Pinpoint the cell where the given text exists, returning its (X, Y) midpoint coordinate. 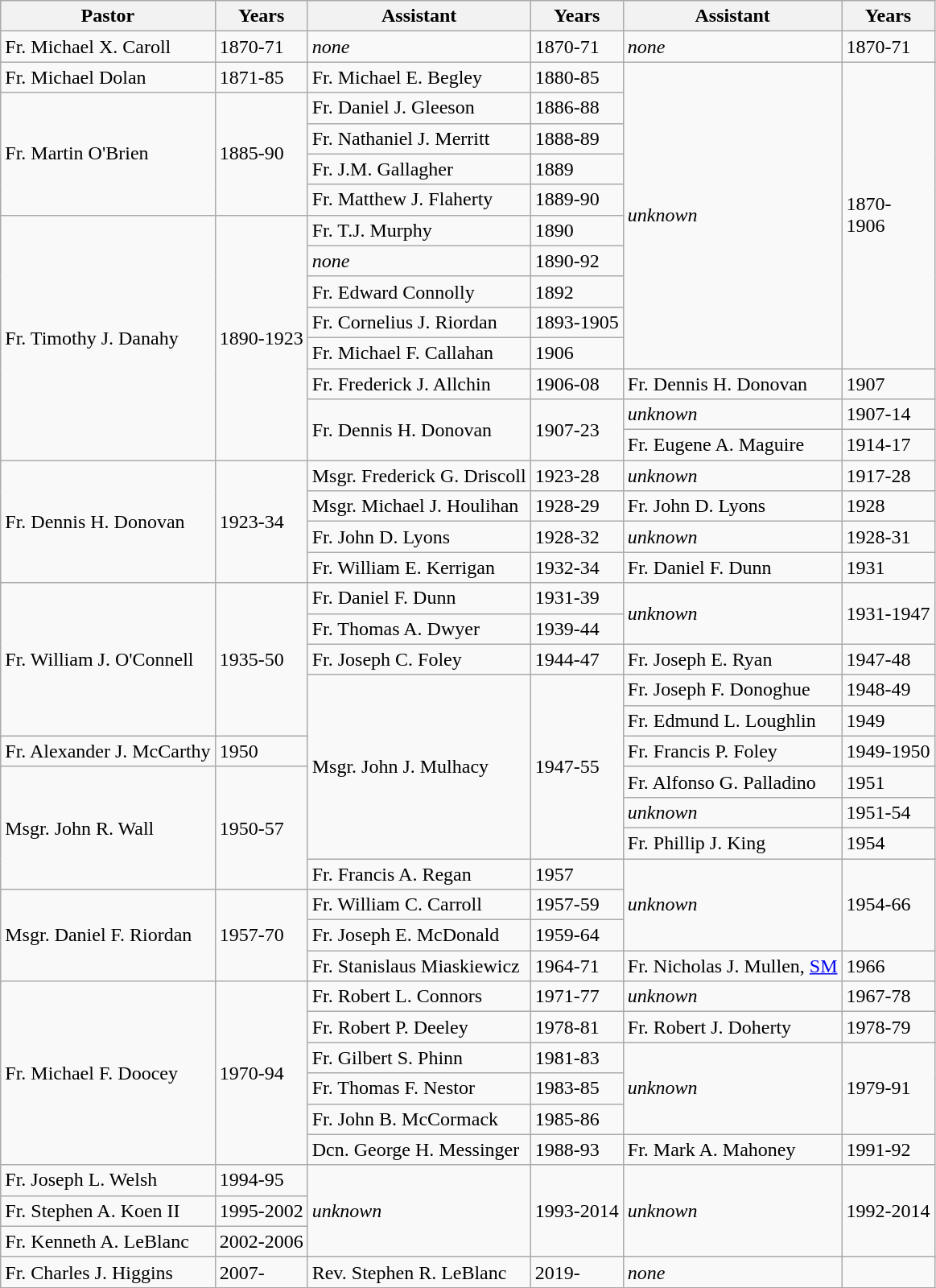
Fr. Phillip J. King (732, 843)
Fr. Michael F. Callahan (419, 353)
1978-81 (576, 1027)
Dcn. George H. Messinger (419, 1150)
1892 (576, 291)
Fr. Alfonso G. Palladino (732, 782)
Rev. Stephen R. LeBlanc (419, 1272)
Fr. Charles J. Higgins (108, 1272)
Fr. Robert P. Deeley (419, 1027)
1931-1947 (889, 613)
1954-66 (889, 904)
Fr. Gilbert S. Phinn (419, 1058)
Fr. Edward Connolly (419, 291)
Fr. John B. McCormack (419, 1119)
Fr. J.M. Gallagher (419, 169)
1893-1905 (576, 322)
1991-92 (889, 1150)
1954 (889, 843)
1932-34 (576, 568)
1979-91 (889, 1088)
Fr. Joseph E. Ryan (732, 659)
1964-71 (576, 966)
1888-89 (576, 138)
Fr. Joseph L. Welsh (108, 1180)
1981-83 (576, 1058)
Fr. Stanislaus Miaskiewicz (419, 966)
Fr. Joseph E. McDonald (419, 935)
1928-31 (889, 537)
Fr. Nicholas J. Mullen, SM (732, 966)
1950-57 (261, 828)
1886-88 (576, 108)
1889 (576, 169)
1931-39 (576, 598)
1890 (576, 230)
Msgr. Michael J. Houlihan (419, 506)
1907-14 (889, 415)
1906 (576, 353)
Fr. Robert J. Doherty (732, 1027)
1970-94 (261, 1073)
1995-2002 (261, 1211)
Fr. Michael E. Begley (419, 77)
1871-85 (261, 77)
1907 (889, 384)
1985-86 (576, 1119)
1889-90 (576, 200)
1939-44 (576, 629)
Fr. Joseph F. Donoghue (732, 690)
Msgr. John R. Wall (108, 828)
1928-32 (576, 537)
1978-79 (889, 1027)
2019- (576, 1272)
Msgr. John J. Mulhacy (419, 766)
1993-2014 (576, 1211)
Fr. Francis P. Foley (732, 751)
1951 (889, 782)
1906-08 (576, 384)
1923-34 (261, 522)
Fr. Robert L. Connors (419, 997)
1931 (889, 568)
1967-78 (889, 997)
1928-29 (576, 506)
Fr. Francis A. Regan (419, 873)
Fr. Nathaniel J. Merritt (419, 138)
1917-28 (889, 476)
Fr. Cornelius J. Riordan (419, 322)
1870-1906 (889, 216)
Fr. Frederick J. Allchin (419, 384)
Fr. Alexander J. McCarthy (108, 751)
Fr. Timothy J. Danahy (108, 337)
1935-50 (261, 659)
Fr. Michael X. Caroll (108, 47)
1944-47 (576, 659)
Fr. Michael Dolan (108, 77)
2002-2006 (261, 1241)
1971-77 (576, 997)
Pastor (108, 16)
1923-28 (576, 476)
1983-85 (576, 1088)
Fr. Joseph C. Foley (419, 659)
Fr. Eugene A. Maguire (732, 445)
1957 (576, 873)
1950 (261, 751)
1949-1950 (889, 751)
Fr. Kenneth A. LeBlanc (108, 1241)
Fr. William E. Kerrigan (419, 568)
1959-64 (576, 935)
Fr. William C. Carroll (419, 905)
1928 (889, 506)
Msgr. Daniel F. Riordan (108, 935)
1947-48 (889, 659)
1992-2014 (889, 1211)
1951-54 (889, 812)
Fr. William J. O'Connell (108, 659)
1948-49 (889, 690)
Fr. Matthew J. Flaherty (419, 200)
Fr. Daniel J. Gleeson (419, 108)
Fr. Stephen A. Koen II (108, 1211)
1947-55 (576, 766)
Fr. Michael F. Doocey (108, 1073)
1880-85 (576, 77)
Fr. Thomas F. Nestor (419, 1088)
1994-95 (261, 1180)
Fr. Martin O'Brien (108, 154)
1957-59 (576, 905)
1914-17 (889, 445)
Fr. Thomas A. Dwyer (419, 629)
1966 (889, 966)
Fr. T.J. Murphy (419, 230)
1907-23 (576, 430)
2007- (261, 1272)
Fr. Mark A. Mahoney (732, 1150)
1885-90 (261, 154)
1988-93 (576, 1150)
Msgr. Frederick G. Driscoll (419, 476)
1957-70 (261, 935)
1890-92 (576, 261)
Fr. Edmund L. Loughlin (732, 720)
1949 (889, 720)
1890-1923 (261, 337)
